Determine the (x, y) coordinate at the center of the cell enclosing the given text.  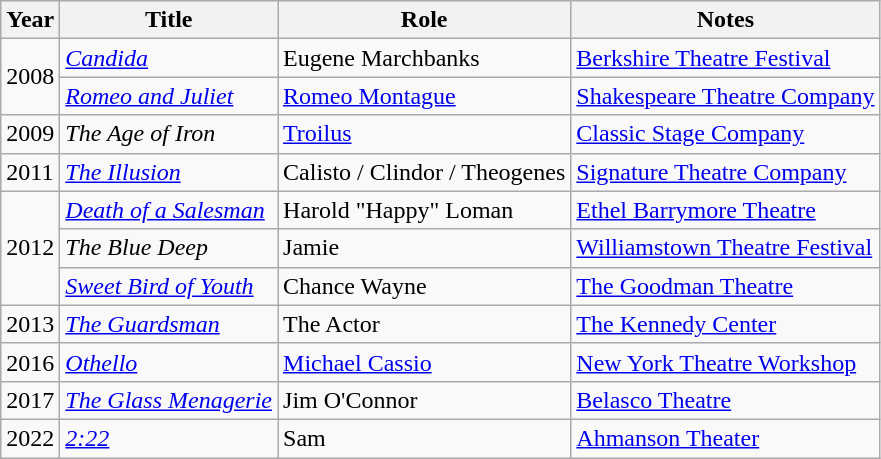
Eugene Marchbanks (424, 58)
2011 (30, 172)
Death of a Salesman (169, 210)
The Glass Menagerie (169, 400)
2022 (30, 438)
Jamie (424, 248)
Candida (169, 58)
The Age of Iron (169, 134)
Notes (726, 20)
Romeo Montague (424, 96)
Signature Theatre Company (726, 172)
Romeo and Juliet (169, 96)
Othello (169, 362)
2012 (30, 248)
Williamstown Theatre Festival (726, 248)
The Kennedy Center (726, 324)
The Goodman Theatre (726, 286)
2017 (30, 400)
Year (30, 20)
Harold "Happy" Loman (424, 210)
The Guardsman (169, 324)
Jim O'Connor (424, 400)
Ahmanson Theater (726, 438)
The Blue Deep (169, 248)
Shakespeare Theatre Company (726, 96)
2008 (30, 77)
The Illusion (169, 172)
Sweet Bird of Youth (169, 286)
Calisto / Clindor / Theogenes (424, 172)
2013 (30, 324)
New York Theatre Workshop (726, 362)
Belasco Theatre (726, 400)
2009 (30, 134)
Role (424, 20)
Chance Wayne (424, 286)
Berkshire Theatre Festival (726, 58)
The Actor (424, 324)
Troilus (424, 134)
Title (169, 20)
Michael Cassio (424, 362)
2016 (30, 362)
Classic Stage Company (726, 134)
Sam (424, 438)
2:22 (169, 438)
Ethel Barrymore Theatre (726, 210)
